Scan for the cell matching the given text and deliver its (x, y) coordinate at center. 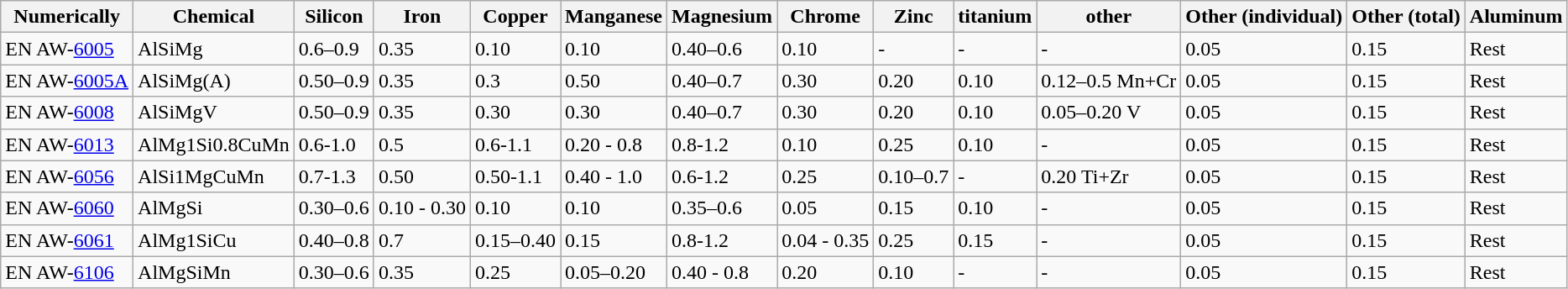
EN AW-6005 (67, 49)
Zinc (913, 17)
0.40 - 0.8 (722, 272)
0.6-1.1 (515, 144)
0.7 (421, 240)
Magnesium (722, 17)
AlSi1MgCuMn (214, 176)
0.05–0.20 V (1109, 113)
0.3 (515, 81)
0.40 - 1.0 (614, 176)
EN AW-6061 (67, 240)
AlSiMg (214, 49)
0.20 - 0.8 (614, 144)
Other (individual) (1264, 17)
AlSiMgV (214, 113)
Copper (515, 17)
AlMgSi (214, 208)
0.6-1.2 (722, 176)
0.40–0.8 (334, 240)
0.40–0.6 (722, 49)
0.15–0.40 (515, 240)
EN AW-6056 (67, 176)
Chrome (826, 17)
0.05–0.20 (614, 272)
Manganese (614, 17)
0.04 - 0.35 (826, 240)
Silicon (334, 17)
AlMg1Si0.8CuMn (214, 144)
Aluminum (1516, 17)
Numerically (67, 17)
Iron (421, 17)
EN AW-6008 (67, 113)
0.20 Ti+Zr (1109, 176)
AlSiMg(A) (214, 81)
EN AW-6013 (67, 144)
Other (total) (1407, 17)
Chemical (214, 17)
AlMg1SiCu (214, 240)
other (1109, 17)
0.50-1.1 (515, 176)
EN AW-6106 (67, 272)
AlMgSiMn (214, 272)
0.10–0.7 (913, 176)
0.10 - 0.30 (421, 208)
0.6–0.9 (334, 49)
0.7-1.3 (334, 176)
titanium (996, 17)
EN AW-6060 (67, 208)
EN AW-6005A (67, 81)
0.35–0.6 (722, 208)
0.6-1.0 (334, 144)
0.5 (421, 144)
0.12–0.5 Mn+Cr (1109, 81)
